Capture the cell that displays the provided text and extract its (x, y) central coordinate. 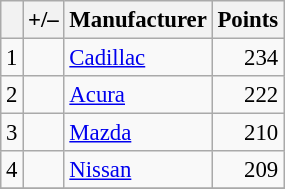
+/– (44, 20)
Cadillac (138, 58)
2 (12, 95)
Nissan (138, 170)
Manufacturer (138, 20)
Acura (138, 95)
Mazda (138, 133)
4 (12, 170)
1 (12, 58)
Points (248, 20)
209 (248, 170)
210 (248, 133)
234 (248, 58)
3 (12, 133)
222 (248, 95)
